Find where the given text appears and provide that cell's center as (X, Y) coordinate. 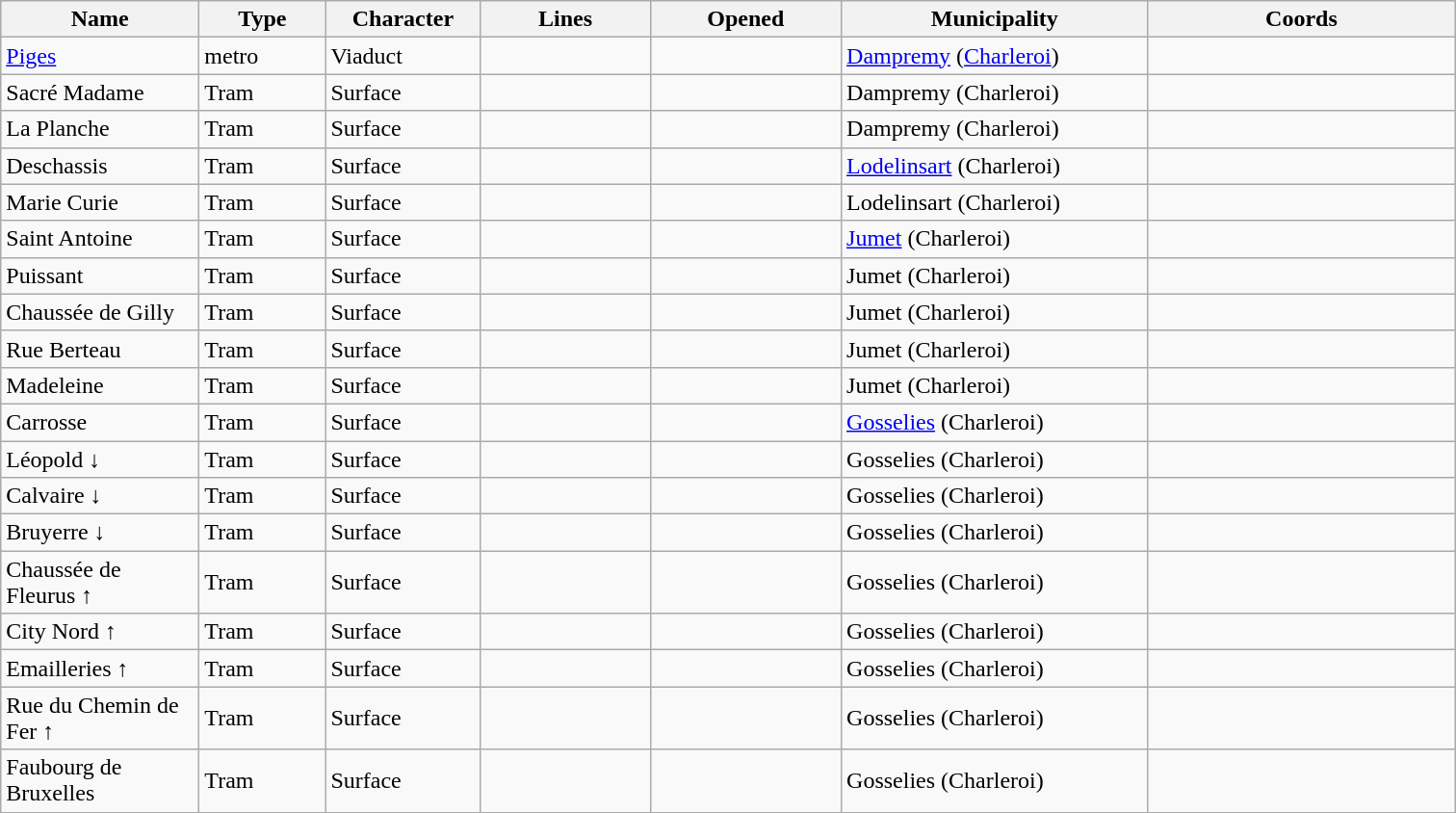
Emailleries ↑ (100, 669)
Faubourg de Bruxelles (100, 780)
Bruyerre ↓ (100, 533)
Chaussée de Fleurus ↑ (100, 582)
Character (403, 19)
Municipality (996, 19)
Lines (565, 19)
City Nord ↑ (100, 632)
Viaduct (403, 56)
Chaussée de Gilly (100, 312)
Carrosse (100, 422)
Deschassis (100, 166)
Opened (745, 19)
metro (262, 56)
Calvaire ↓ (100, 496)
Madeleine (100, 385)
Name (100, 19)
Sacré Madame (100, 92)
Rue Berteau (100, 349)
Léopold ↓ (100, 459)
Piges (100, 56)
Rue du Chemin de Fer ↑ (100, 719)
Marie Curie (100, 202)
Puissant (100, 275)
Type (262, 19)
Saint Antoine (100, 239)
Coords (1302, 19)
La Planche (100, 129)
